Scan for the cell matching the given text and deliver its (X, Y) coordinate at center. 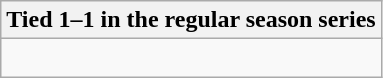
Tied 1–1 in the regular season series (191, 20)
